Detect which cell encompasses the target text, then output its (X, Y) center coordinate. 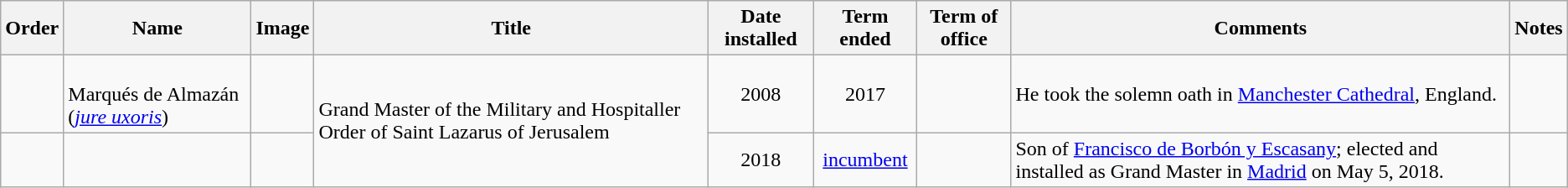
Order (32, 29)
incumbent (864, 159)
Son of Francisco de Borbón y Escasany; elected and installed as Grand Master in Madrid on May 5, 2018. (1261, 159)
Image (283, 29)
Date installed (761, 29)
Marqués de Almazán (jure uxoris) (157, 94)
Grand Master of the Military and Hospitaller Order of Saint Lazarus of Jerusalem (511, 121)
Title (511, 29)
Term ended (864, 29)
2018 (761, 159)
Term of office (964, 29)
Notes (1539, 29)
He took the solemn oath in Manchester Cathedral, England. (1261, 94)
2008 (761, 94)
Name (157, 29)
2017 (864, 94)
Comments (1261, 29)
